Provide the [x, y] coordinate of the cell's center where the given text is located.  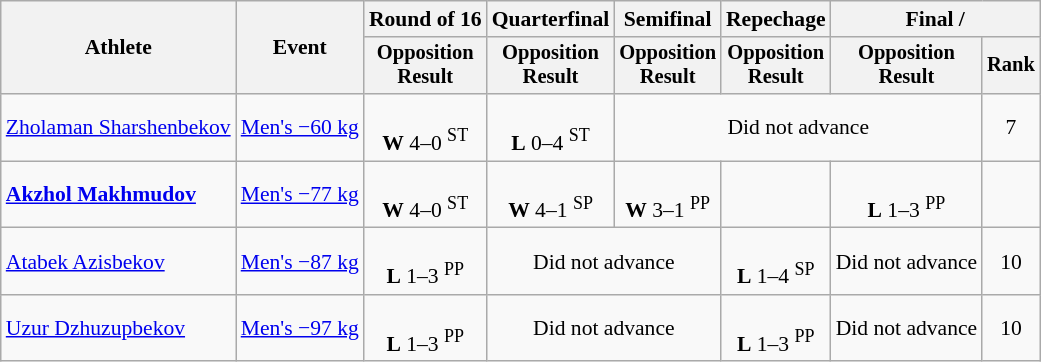
Men's −87 kg [300, 262]
Atabek Azisbekov [118, 262]
W 3–1 PP [668, 194]
Final / [936, 19]
Round of 16 [426, 19]
W 4–1 SP [551, 194]
Men's −97 kg [300, 328]
Uzur Dzhuzupbekov [118, 328]
7 [1011, 128]
Rank [1011, 66]
Repechage [776, 19]
Quarterfinal [551, 19]
Men's −77 kg [300, 194]
Semifinal [668, 19]
Akzhol Makhmudov [118, 194]
Zholaman Sharshenbekov [118, 128]
L 1–4 SP [776, 262]
Athlete [118, 48]
L 0–4 ST [551, 128]
Men's −60 kg [300, 128]
Event [300, 48]
